For the text-containing cell, return its midpoint in (X, Y) coordinate format. 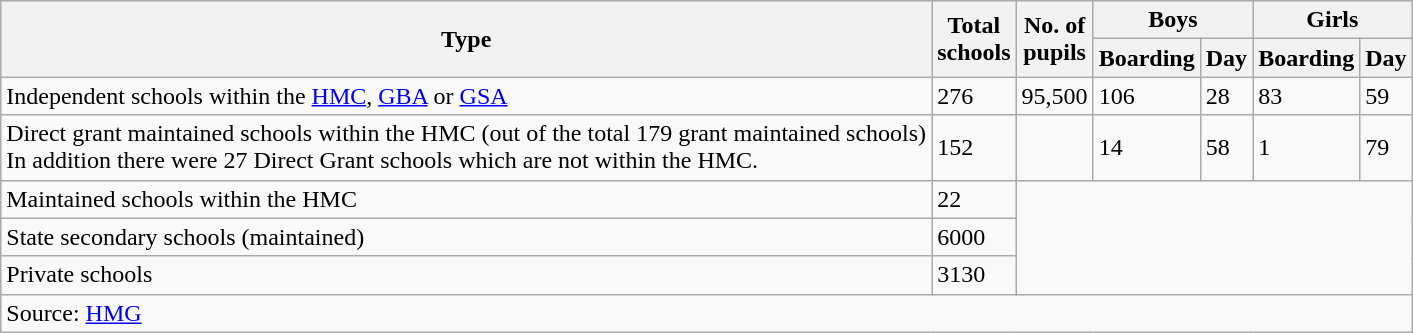
106 (1146, 96)
28 (1226, 96)
3130 (974, 275)
Maintained schools within the HMC (466, 199)
95,500 (1054, 96)
6000 (974, 237)
14 (1146, 148)
58 (1226, 148)
State secondary schools (maintained) (466, 237)
Girls (1332, 20)
Source: HMG (706, 313)
Independent schools within the HMC, GBA or GSA (466, 96)
Private schools (466, 275)
22 (974, 199)
59 (1386, 96)
Totalschools (974, 39)
83 (1306, 96)
79 (1386, 148)
Boys (1172, 20)
No. of pupils (1054, 39)
1 (1306, 148)
276 (974, 96)
Type (466, 39)
152 (974, 148)
